Determine the [x, y] coordinate at the center of the cell enclosing the given text.  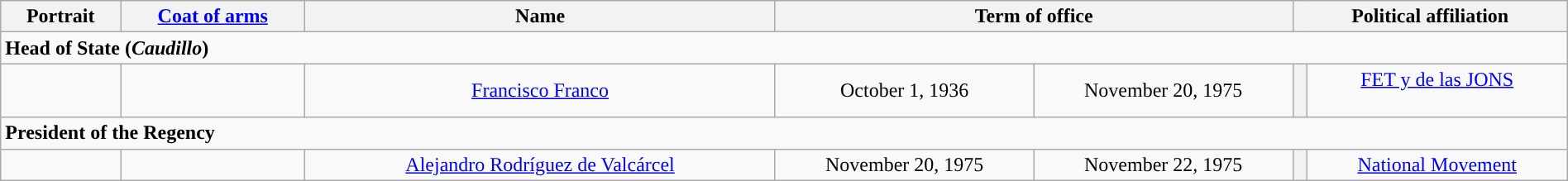
Coat of arms [213, 17]
Alejandro Rodríguez de Valcárcel [540, 164]
FET y de las JONS [1437, 91]
November 22, 1975 [1163, 164]
Francisco Franco [540, 91]
National Movement [1437, 164]
Head of State (Caudillo) [784, 48]
October 1, 1936 [905, 91]
Political affiliation [1430, 17]
Name [540, 17]
President of the Regency [784, 133]
Term of office [1034, 17]
Portrait [61, 17]
